Return [X, Y] of the center of cell containing provided text 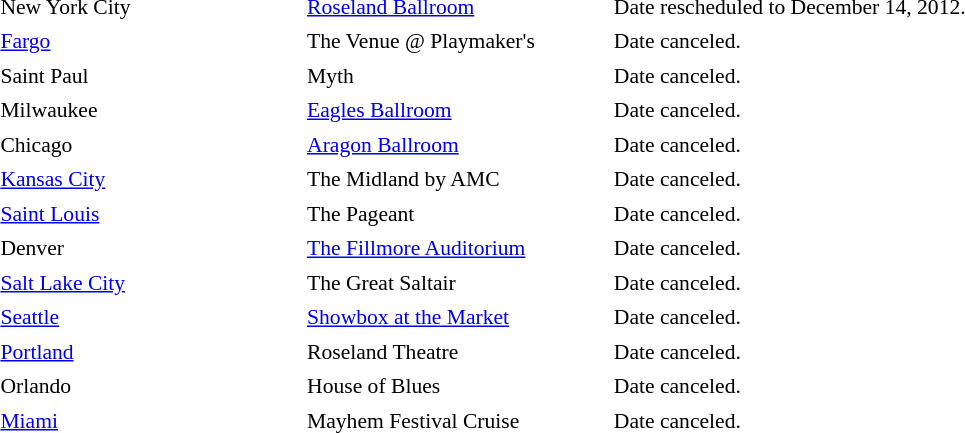
The Midland by AMC [456, 180]
The Great Saltair [456, 283]
The Pageant [456, 214]
The Fillmore Auditorium [456, 248]
The Venue @ Playmaker's [456, 42]
Myth [456, 76]
House of Blues [456, 386]
Roseland Theatre [456, 352]
Aragon Ballroom [456, 145]
Showbox at the Market [456, 318]
Eagles Ballroom [456, 110]
